Detect which cell encompasses the target text, then output its [X, Y] center coordinate. 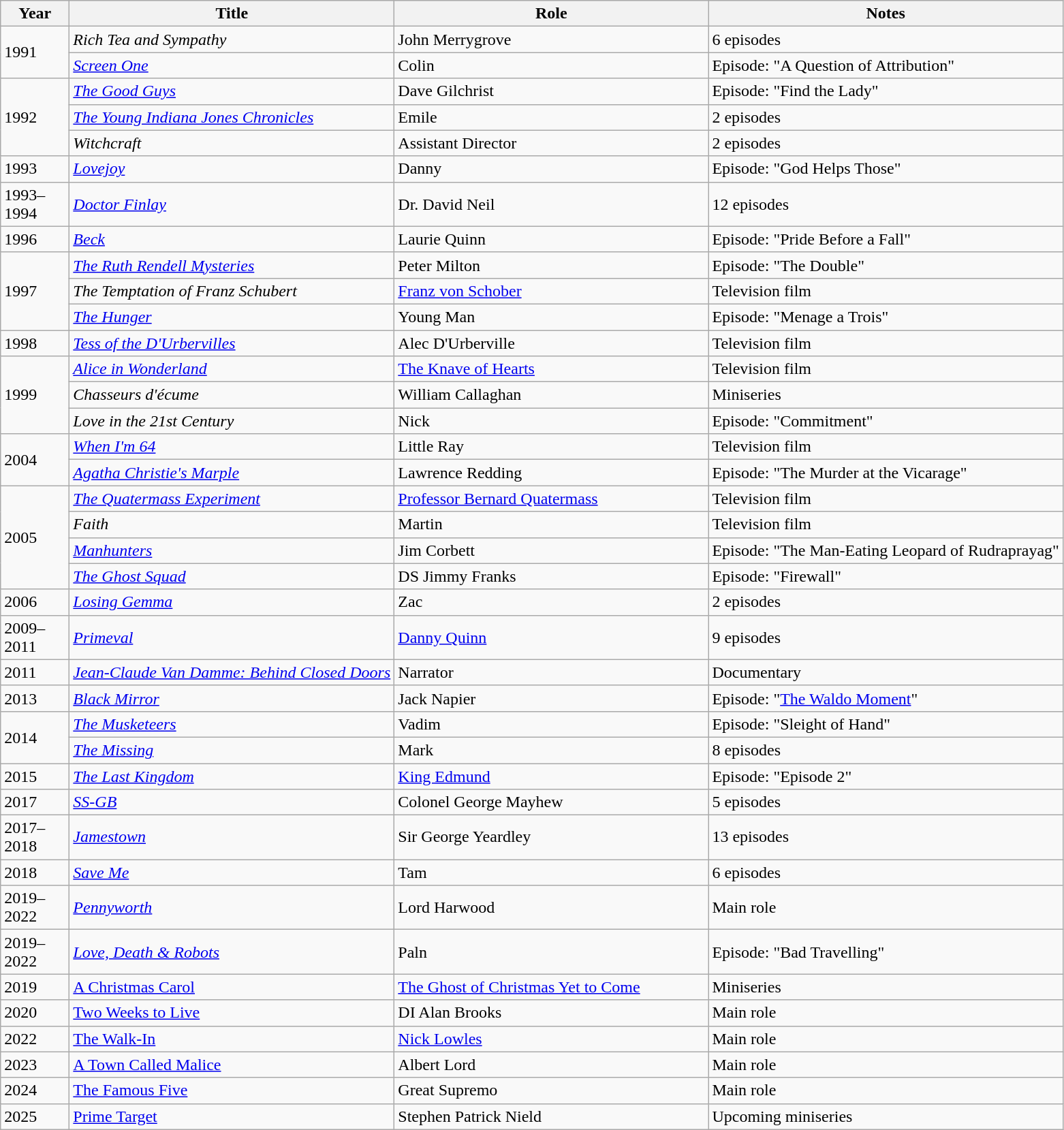
A Town Called Malice [232, 1065]
Episode: "Episode 2" [886, 776]
2009–2011 [35, 638]
Lovejoy [232, 169]
Episode: "The Man-Eating Leopard of Rudraprayag" [886, 550]
Episode: "The Waldo Moment" [886, 698]
12 episodes [886, 204]
Albert Lord [552, 1065]
DI Alan Brooks [552, 1013]
2023 [35, 1065]
Episode: "The Double" [886, 265]
Notes [886, 14]
Emile [552, 117]
2022 [35, 1039]
2011 [35, 672]
Jean-Claude Van Damme: Behind Closed Doors [232, 672]
Beck [232, 239]
Episode: "Bad Travelling" [886, 952]
Pennyworth [232, 907]
When I'm 64 [232, 447]
Paln [552, 952]
Episode: "Commitment" [886, 421]
William Callaghan [552, 395]
Prime Target [232, 1116]
Nick [552, 421]
Tam [552, 873]
Save Me [232, 873]
Stephen Patrick Nield [552, 1116]
1999 [35, 395]
The Musketeers [232, 724]
The Quatermass Experiment [232, 499]
9 episodes [886, 638]
The Ruth Rendell Mysteries [232, 265]
Faith [232, 524]
Primeval [232, 638]
2019 [35, 987]
Great Supremo [552, 1090]
2017 [35, 802]
Documentary [886, 672]
Chasseurs d'écume [232, 395]
Danny Quinn [552, 638]
Screen One [232, 65]
Episode: "Pride Before a Fall" [886, 239]
Jamestown [232, 838]
Doctor Finlay [232, 204]
2004 [35, 460]
Martin [552, 524]
The Last Kingdom [232, 776]
2015 [35, 776]
The Ghost Squad [232, 576]
Role [552, 14]
2020 [35, 1013]
Episode: "Menage a Trois" [886, 317]
Two Weeks to Live [232, 1013]
Alec D'Urberville [552, 343]
Manhunters [232, 550]
1993 [35, 169]
Peter Milton [552, 265]
1993–1994 [35, 204]
Upcoming miniseries [886, 1116]
Dr. David Neil [552, 204]
The Knave of Hearts [552, 369]
13 episodes [886, 838]
Narrator [552, 672]
Assistant Director [552, 143]
Colin [552, 65]
Agatha Christie's Marple [232, 473]
2013 [35, 698]
The Missing [232, 750]
DS Jimmy Franks [552, 576]
Lawrence Redding [552, 473]
Mark [552, 750]
The Famous Five [232, 1090]
Vadim [552, 724]
Love in the 21st Century [232, 421]
The Temptation of Franz Schubert [232, 291]
Jack Napier [552, 698]
Year [35, 14]
Title [232, 14]
Episode: "Find the Lady" [886, 91]
John Merrygrove [552, 40]
King Edmund [552, 776]
2005 [35, 537]
8 episodes [886, 750]
Love, Death & Robots [232, 952]
Sir George Yeardley [552, 838]
Nick Lowles [552, 1039]
Episode: "A Question of Attribution" [886, 65]
1991 [35, 52]
Episode: "The Murder at the Vicarage" [886, 473]
Little Ray [552, 447]
Witchcraft [232, 143]
The Ghost of Christmas Yet to Come [552, 987]
SS-GB [232, 802]
1996 [35, 239]
2024 [35, 1090]
Zac [552, 602]
Episode: "God Helps Those" [886, 169]
Episode: "Sleight of Hand" [886, 724]
The Hunger [232, 317]
Danny [552, 169]
2025 [35, 1116]
Lord Harwood [552, 907]
Jim Corbett [552, 550]
Colonel George Mayhew [552, 802]
Franz von Schober [552, 291]
1998 [35, 343]
Young Man [552, 317]
2018 [35, 873]
Alice in Wonderland [232, 369]
Black Mirror [232, 698]
The Walk-In [232, 1039]
A Christmas Carol [232, 987]
5 episodes [886, 802]
2006 [35, 602]
Episode: "Firewall" [886, 576]
Rich Tea and Sympathy [232, 40]
The Young Indiana Jones Chronicles [232, 117]
2014 [35, 737]
1992 [35, 117]
The Good Guys [232, 91]
2017–2018 [35, 838]
Professor Bernard Quatermass [552, 499]
1997 [35, 291]
Dave Gilchrist [552, 91]
Losing Gemma [232, 602]
Tess of the D'Urbervilles [232, 343]
Laurie Quinn [552, 239]
